Pinpoint the cell where the given text exists, returning its [X, Y] midpoint coordinate. 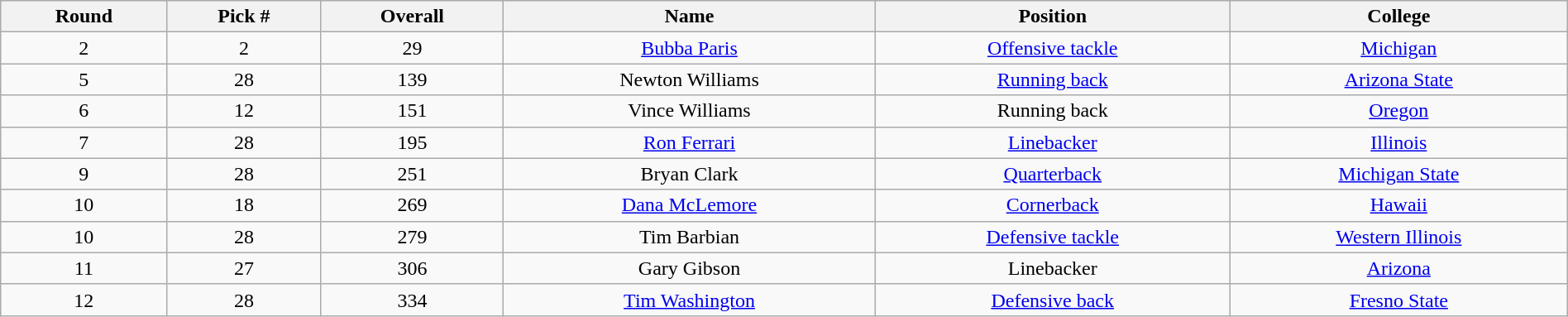
Overall [412, 17]
151 [412, 111]
Name [690, 17]
Position [1052, 17]
Bubba Paris [690, 48]
195 [412, 142]
Illinois [1398, 142]
Newton Williams [690, 79]
Vince Williams [690, 111]
11 [84, 268]
279 [412, 237]
29 [412, 48]
Gary Gibson [690, 268]
5 [84, 79]
Cornerback [1052, 205]
Defensive back [1052, 300]
Pick # [244, 17]
Offensive tackle [1052, 48]
Tim Washington [690, 300]
Michigan State [1398, 174]
Quarterback [1052, 174]
Arizona State [1398, 79]
139 [412, 79]
269 [412, 205]
Fresno State [1398, 300]
Bryan Clark [690, 174]
College [1398, 17]
Defensive tackle [1052, 237]
Western Illinois [1398, 237]
27 [244, 268]
9 [84, 174]
Michigan [1398, 48]
Ron Ferrari [690, 142]
Oregon [1398, 111]
7 [84, 142]
Round [84, 17]
Tim Barbian [690, 237]
306 [412, 268]
Dana McLemore [690, 205]
334 [412, 300]
Hawaii [1398, 205]
18 [244, 205]
6 [84, 111]
Arizona [1398, 268]
251 [412, 174]
